Scan for the cell matching the given text and deliver its [X, Y] coordinate at center. 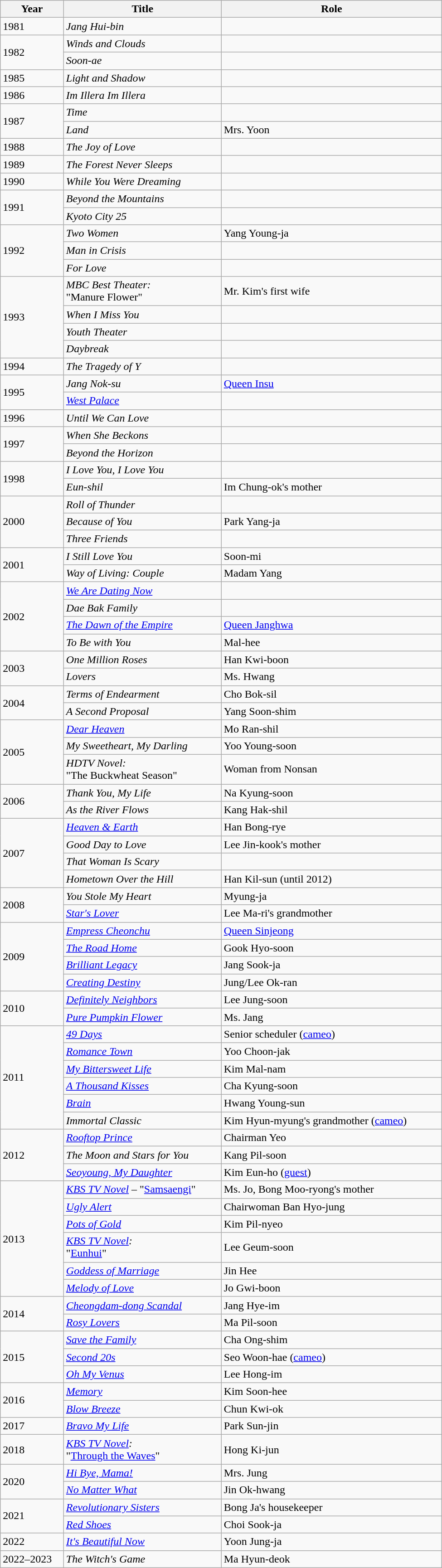
2016 [32, 1400]
Myung-ja [331, 896]
Role [331, 9]
Soon-mi [331, 556]
A Thousand Kisses [142, 1086]
The Road Home [142, 948]
Rooftop Prince [142, 1138]
2003 [32, 668]
Empress Cheonchu [142, 931]
1987 [32, 121]
Cheongdam-dong Scandal [142, 1305]
Rosy Lovers [142, 1322]
2015 [32, 1357]
Seoyoung, My Daughter [142, 1172]
2010 [32, 1008]
Kim Hyun-myung's grandmother (cameo) [331, 1121]
Madam Yang [331, 573]
Dear Heaven [142, 728]
Ms. Hwang [331, 677]
Lee Geum-soon [331, 1248]
Kyoto City 25 [142, 216]
Mrs. Jung [331, 1473]
It's Beautiful Now [142, 1542]
Red Shoes [142, 1524]
Because of You [142, 522]
Hi Bye, Mama! [142, 1473]
Yoon Jung-ja [331, 1542]
Heaven & Earth [142, 827]
Yang Soon-shim [331, 711]
One Million Roses [142, 660]
1989 [32, 164]
Good Day to Love [142, 845]
1988 [32, 147]
Youth Theater [142, 332]
Im Illera Im Illera [142, 95]
Lee Hong-im [331, 1374]
Na Kyung-soon [331, 793]
1981 [32, 26]
The Dawn of the Empire [142, 625]
Creating Destiny [142, 982]
Blow Breeze [142, 1409]
When I Miss You [142, 315]
Second 20s [142, 1357]
Jin Hee [331, 1271]
Kim Mal-nam [331, 1068]
Revolutionary Sisters [142, 1507]
Dae Bak Family [142, 608]
Beyond the Horizon [142, 452]
2007 [32, 853]
Kang Hak-shil [331, 810]
Man in Crisis [142, 251]
2020 [32, 1481]
No Matter What [142, 1490]
Hometown Over the Hill [142, 879]
Melody of Love [142, 1288]
2004 [32, 703]
Park Sun-jin [331, 1426]
Bong Ja's housekeeper [331, 1507]
Lee Ma-ri's grandmother [331, 913]
Jang Hye-im [331, 1305]
Jung/Lee Ok-ran [331, 982]
Jang Sook-ja [331, 965]
1996 [32, 418]
Beyond the Mountains [142, 199]
Seo Woon-hae (cameo) [331, 1357]
You Stole My Heart [142, 896]
2017 [32, 1426]
Goddess of Marriage [142, 1271]
Winds and Clouds [142, 44]
Han Kwi-boon [331, 660]
Im Chung-ok's mother [331, 487]
Lee Jin-kook's mother [331, 845]
That Woman Is Scary [142, 862]
MBC Best Theater:"Manure Flower" [142, 291]
My Bittersweet Life [142, 1068]
We Are Dating Now [142, 591]
Mo Ran-shil [331, 728]
Land [142, 130]
Three Friends [142, 539]
Yoo Choon-jak [331, 1051]
Way of Living: Couple [142, 573]
Lovers [142, 677]
Yang Young-ja [331, 233]
Brain [142, 1103]
Hwang Young-sun [331, 1103]
Park Yang-ja [331, 522]
1997 [32, 444]
Save the Family [142, 1340]
To Be with You [142, 642]
Time [142, 112]
When She Beckons [142, 435]
Brilliant Legacy [142, 965]
As the River Flows [142, 810]
Queen Insu [331, 384]
2011 [32, 1077]
Kim Soon-hee [331, 1392]
Ma Pil-soon [331, 1322]
2006 [32, 801]
KBS TV Novel – "Samsaengi" [142, 1189]
2005 [32, 752]
Woman from Nonsan [331, 769]
1994 [32, 366]
Queen Janghwa [331, 625]
The Joy of Love [142, 147]
Jang Hui-bin [142, 26]
Light and Shadow [142, 78]
1990 [32, 181]
Chun Kwi-ok [331, 1409]
1993 [32, 317]
Daybreak [142, 349]
2013 [32, 1238]
Kim Pil-nyeo [331, 1224]
Jang Nok-su [142, 384]
Title [142, 9]
Han Bong-rye [331, 827]
Immortal Classic [142, 1121]
1986 [32, 95]
1991 [32, 207]
2000 [32, 522]
Yoo Young-soon [331, 746]
Kim Eun-ho (guest) [331, 1172]
I Still Love You [142, 556]
2002 [32, 617]
Kang Pil-soon [331, 1155]
HDTV Novel:"The Buckwheat Season" [142, 769]
Oh My Venus [142, 1374]
Gook Hyo-soon [331, 948]
Chairwoman Ban Hyo-jung [331, 1207]
Memory [142, 1392]
For Love [142, 268]
My Sweetheart, My Darling [142, 746]
I Love You, I Love You [142, 470]
2008 [32, 905]
Cho Bok-sil [331, 694]
Chairman Yeo [331, 1138]
Romance Town [142, 1051]
1995 [32, 392]
1998 [32, 478]
Terms of Endearment [142, 694]
The Tragedy of Y [142, 366]
KBS TV Novel:"Eunhui" [142, 1248]
2018 [32, 1450]
The Forest Never Sleeps [142, 164]
2009 [32, 956]
1985 [32, 78]
Han Kil-sun (until 2012) [331, 879]
2021 [32, 1516]
49 Days [142, 1034]
Thank You, My Life [142, 793]
1992 [32, 251]
Ms. Jo, Bong Moo-ryong's mother [331, 1189]
Ms. Jang [331, 1017]
Mal-hee [331, 642]
Ma Hyun-deok [331, 1559]
Choi Sook-ja [331, 1524]
The Witch's Game [142, 1559]
Definitely Neighbors [142, 1000]
2014 [32, 1314]
West Palace [142, 401]
Pure Pumpkin Flower [142, 1017]
Lee Jung-soon [331, 1000]
Queen Sinjeong [331, 931]
Senior scheduler (cameo) [331, 1034]
Cha Kyung-soon [331, 1086]
Bravo My Life [142, 1426]
Jo Gwi-boon [331, 1288]
Year [32, 9]
Eun-shil [142, 487]
2001 [32, 565]
KBS TV Novel:"Through the Waves" [142, 1450]
Mrs. Yoon [331, 130]
Two Women [142, 233]
Mr. Kim's first wife [331, 291]
A Second Proposal [142, 711]
Jin Ok-hwang [331, 1490]
The Moon and Stars for You [142, 1155]
Hong Ki-jun [331, 1450]
Soon-ae [142, 61]
2022–2023 [32, 1559]
Star's Lover [142, 913]
Cha Ong-shim [331, 1340]
Pots of Gold [142, 1224]
2022 [32, 1542]
Until We Can Love [142, 418]
1982 [32, 52]
Roll of Thunder [142, 505]
While You Were Dreaming [142, 181]
Ugly Alert [142, 1207]
2012 [32, 1155]
